Identify which cell holds the provided text, then report its (X, Y) central coordinate. 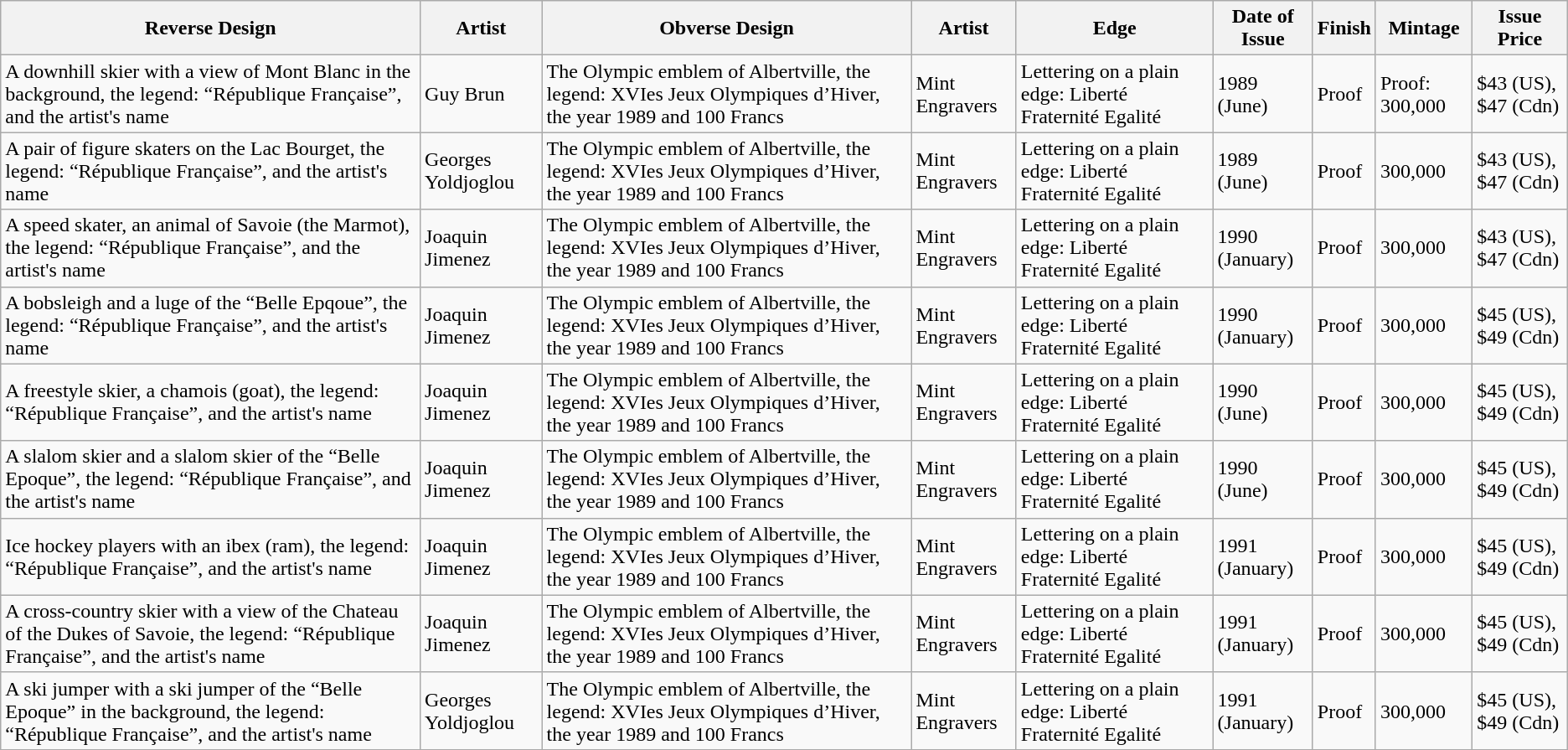
Finish (1344, 28)
Date of Issue (1263, 28)
A pair of figure skaters on the Lac Bourget, the legend: “République Française”, and the artist's name (211, 171)
A cross-country skier with a view of the Chateau of the Dukes of Savoie, the legend: “République Française”, and the artist's name (211, 634)
Ice hockey players with an ibex (ram), the legend: “République Française”, and the artist's name (211, 556)
A speed skater, an animal of Savoie (the Marmot), the legend: “République Française”, and the artist's name (211, 248)
A freestyle skier, a chamois (goat), the legend: “République Française”, and the artist's name (211, 402)
A slalom skier and a slalom skier of the “Belle Epoque”, the legend: “République Française”, and the artist's name (211, 479)
Mintage (1424, 28)
Obverse Design (727, 28)
A ski jumper with a ski jumper of the “Belle Epoque” in the background, the legend: “République Française”, and the artist's name (211, 711)
Guy Brun (481, 94)
Reverse Design (211, 28)
Edge (1114, 28)
A bobsleigh and a luge of the “Belle Epqoue”, the legend: “République Française”, and the artist's name (211, 325)
Issue Price (1519, 28)
Proof: 300,000 (1424, 94)
A downhill skier with a view of Mont Blanc in the background, the legend: “République Française”, and the artist's name (211, 94)
